Find where the given text appears and provide that cell's center as [x, y] coordinate. 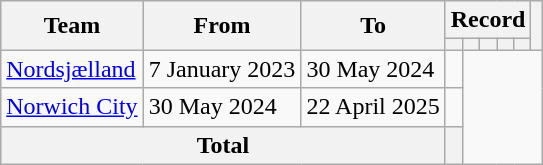
Total [223, 145]
Record [488, 20]
Team [72, 26]
7 January 2023 [222, 69]
To [373, 26]
Nordsjælland [72, 69]
Norwich City [72, 107]
22 April 2025 [373, 107]
From [222, 26]
